Identify which cell holds the provided text, then report its [x, y] central coordinate. 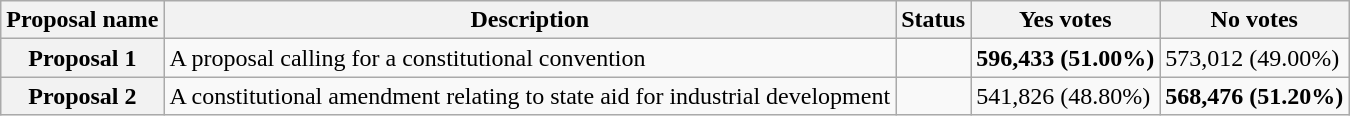
A constitutional amendment relating to state aid for industrial development [530, 96]
Status [934, 20]
Yes votes [1066, 20]
Description [530, 20]
596,433 (51.00%) [1066, 58]
Proposal name [82, 20]
541,826 (48.80%) [1066, 96]
A proposal calling for a constitutional convention [530, 58]
Proposal 1 [82, 58]
573,012 (49.00%) [1254, 58]
568,476 (51.20%) [1254, 96]
Proposal 2 [82, 96]
No votes [1254, 20]
